Return (x, y) of the center of cell containing provided text 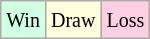
Win (24, 20)
Loss (126, 20)
Draw (72, 20)
